Search for the cell housing the specified text and yield its [X, Y] center coordinate. 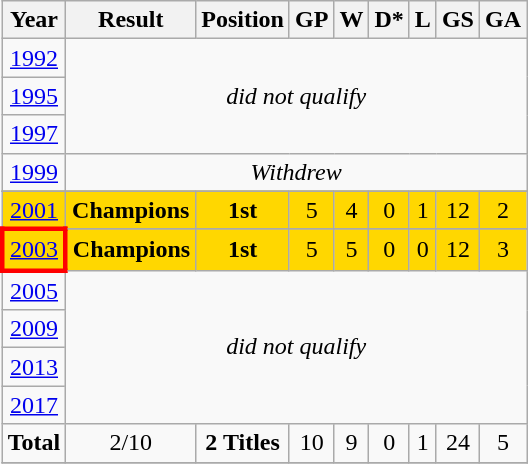
3 [502, 250]
Year [34, 20]
2017 [34, 405]
L [422, 20]
Position [243, 20]
GS [458, 20]
GA [502, 20]
2005 [34, 290]
GP [311, 20]
24 [458, 443]
2003 [34, 250]
1995 [34, 96]
4 [352, 210]
Total [34, 443]
Withdrew [296, 172]
10 [311, 443]
1997 [34, 134]
1999 [34, 172]
W [352, 20]
2013 [34, 367]
D* [389, 20]
2001 [34, 210]
2/10 [131, 443]
2 Titles [243, 443]
2009 [34, 329]
2 [502, 210]
1992 [34, 58]
Result [131, 20]
9 [352, 443]
